Identify which cell holds the provided text, then report its (x, y) central coordinate. 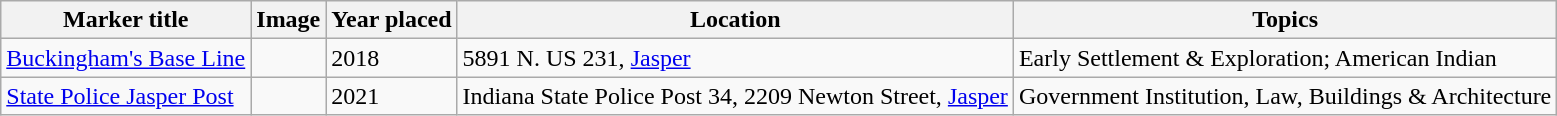
Topics (1284, 20)
Buckingham's Base Line (126, 58)
State Police Jasper Post (126, 96)
Marker title (126, 20)
Year placed (392, 20)
5891 N. US 231, Jasper (735, 58)
Indiana State Police Post 34, 2209 Newton Street, Jasper (735, 96)
Early Settlement & Exploration; American Indian (1284, 58)
Government Institution, Law, Buildings & Architecture (1284, 96)
2018 (392, 58)
2021 (392, 96)
Location (735, 20)
Image (288, 20)
